Scan for the cell matching the given text and deliver its [x, y] coordinate at center. 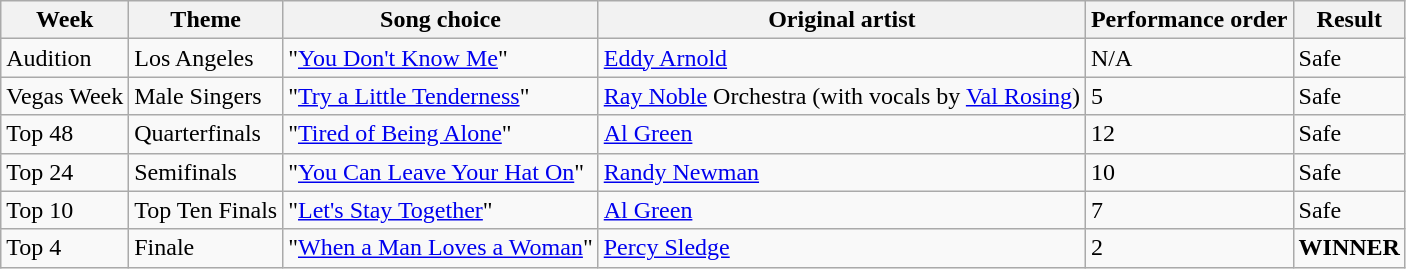
Top Ten Finals [206, 210]
Male Singers [206, 96]
Top 48 [65, 134]
Top 24 [65, 172]
Audition [65, 58]
Vegas Week [65, 96]
Theme [206, 20]
10 [1189, 172]
Performance order [1189, 20]
"You Can Leave Your Hat On" [441, 172]
Top 4 [65, 248]
"When a Man Loves a Woman" [441, 248]
"Try a Little Tenderness" [441, 96]
Eddy Arnold [842, 58]
"Tired of Being Alone" [441, 134]
2 [1189, 248]
12 [1189, 134]
Ray Noble Orchestra (with vocals by Val Rosing) [842, 96]
Top 10 [65, 210]
"You Don't Know Me" [441, 58]
Randy Newman [842, 172]
Finale [206, 248]
7 [1189, 210]
Song choice [441, 20]
Percy Sledge [842, 248]
Original artist [842, 20]
N/A [1189, 58]
5 [1189, 96]
"Let's Stay Together" [441, 210]
Quarterfinals [206, 134]
WINNER [1349, 248]
Los Angeles [206, 58]
Semifinals [206, 172]
Week [65, 20]
Result [1349, 20]
